Determine the (x, y) coordinate at the center of the cell enclosing the given text.  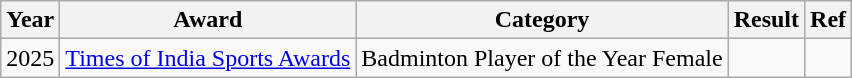
Result (766, 20)
Category (542, 20)
Ref (828, 20)
Award (208, 20)
2025 (30, 58)
Year (30, 20)
Times of India Sports Awards (208, 58)
Badminton Player of the Year Female (542, 58)
